Locate the cell with the specified text and output its [X, Y] center coordinate. 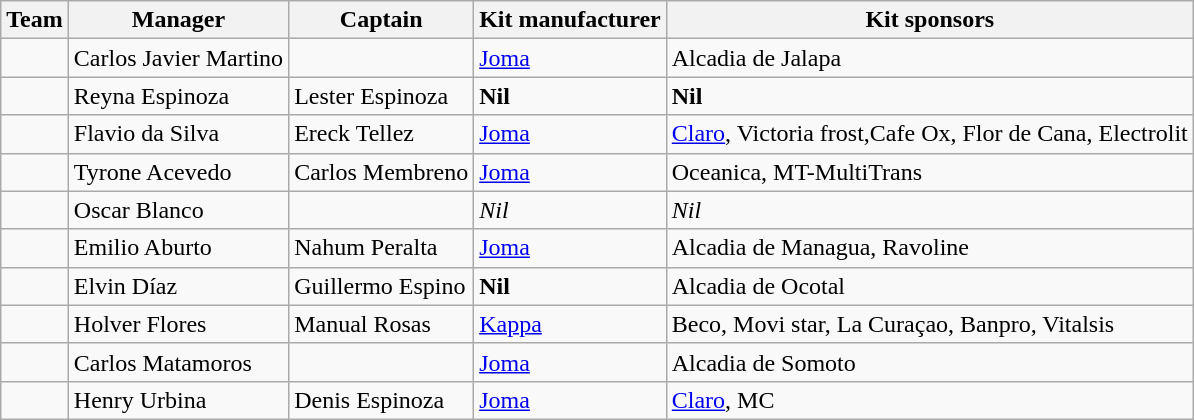
Team [35, 20]
Alcadia de Jalapa [930, 58]
Manager [178, 20]
Flavio da Silva [178, 134]
Claro, MC [930, 400]
Oceanica, MT-MultiTrans [930, 172]
Captain [382, 20]
Tyrone Acevedo [178, 172]
Beco, Movi star, La Curaçao, Banpro, Vitalsis [930, 324]
Carlos Membreno [382, 172]
Nahum Peralta [382, 248]
Elvin Díaz [178, 286]
Claro, Victoria frost,Cafe Ox, Flor de Cana, Electrolit [930, 134]
Emilio Aburto [178, 248]
Kappa [570, 324]
Kit sponsors [930, 20]
Lester Espinoza [382, 96]
Kit manufacturer [570, 20]
Guillermo Espino [382, 286]
Reyna Espinoza [178, 96]
Denis Espinoza [382, 400]
Alcadia de Ocotal [930, 286]
Henry Urbina [178, 400]
Oscar Blanco [178, 210]
Alcadia de Managua, Ravoline [930, 248]
Ereck Tellez [382, 134]
Holver Flores [178, 324]
Alcadia de Somoto [930, 362]
Carlos Javier Martino [178, 58]
Manual Rosas [382, 324]
Carlos Matamoros [178, 362]
